Detect which cell encompasses the target text, then output its [X, Y] center coordinate. 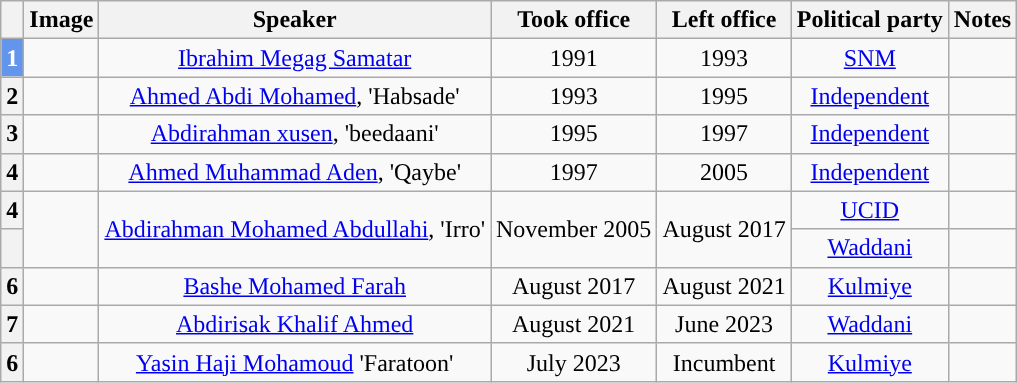
2 [12, 96]
Ibrahim Megag Samatar [295, 58]
November 2005 [573, 229]
Yasin Haji Mohamoud 'Faratoon' [295, 362]
UCID [870, 210]
Notes [982, 20]
Ahmed Abdi Mohamed, 'Habsade' [295, 96]
Speaker [295, 20]
SNM [870, 58]
1 [12, 58]
Abdirahman xusen, 'beedaani' [295, 134]
June 2023 [724, 324]
Took office [573, 20]
2005 [724, 172]
3 [12, 134]
Abdirisak Khalif Ahmed [295, 324]
Political party [870, 20]
July 2023 [573, 362]
Image [62, 20]
Left office [724, 20]
1991 [573, 58]
7 [12, 324]
Incumbent [724, 362]
Ahmed Muhammad Aden, 'Qaybe' [295, 172]
Abdirahman Mohamed Abdullahi, 'Irro' [295, 229]
Bashe Mohamed Farah [295, 286]
